Scan for the cell matching the given text and deliver its [x, y] coordinate at center. 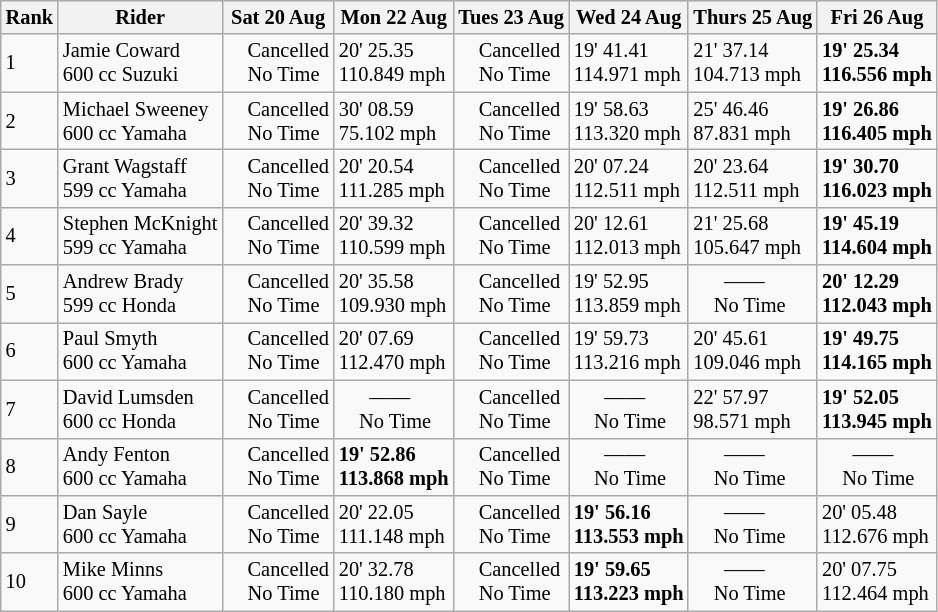
Jamie Coward 600 cc Suzuki [140, 63]
19' 59.65 113.223 mph [629, 582]
19' 59.73 113.216 mph [629, 351]
4 [30, 236]
3 [30, 178]
19' 45.19 114.604 mph [877, 236]
Sat 20 Aug [278, 17]
25' 46.46 87.831 mph [752, 121]
20' 25.35 110.849 mph [394, 63]
Rider [140, 17]
19' 30.70 116.023 mph [877, 178]
20' 05.48 112.676 mph [877, 524]
Tues 23 Aug [510, 17]
19' 52.05 113.945 mph [877, 409]
19' 56.16 113.553 mph [629, 524]
Thurs 25 Aug [752, 17]
21' 37.14 104.713 mph [752, 63]
19' 41.41 114.971 mph [629, 63]
20' 22.05 111.148 mph [394, 524]
Stephen McKnight 599 cc Yamaha [140, 236]
30' 08.59 75.102 mph [394, 121]
Mon 22 Aug [394, 17]
19' 26.86 116.405 mph [877, 121]
7 [30, 409]
9 [30, 524]
20' 23.64 112.511 mph [752, 178]
20' 20.54 111.285 mph [394, 178]
20' 07.69 112.470 mph [394, 351]
20' 07.75 112.464 mph [877, 582]
10 [30, 582]
Grant Wagstaff 599 cc Yamaha [140, 178]
19' 58.63 113.320 mph [629, 121]
20' 12.29 112.043 mph [877, 294]
20' 07.24 112.511 mph [629, 178]
Michael Sweeney 600 cc Yamaha [140, 121]
David Lumsden 600 cc Honda [140, 409]
19' 49.75 114.165 mph [877, 351]
20' 12.61 112.013 mph [629, 236]
Fri 26 Aug [877, 17]
20' 45.61 109.046 mph [752, 351]
Andy Fenton 600 cc Yamaha [140, 467]
Mike Minns 600 cc Yamaha [140, 582]
1 [30, 63]
Paul Smyth 600 cc Yamaha [140, 351]
19' 52.95 113.859 mph [629, 294]
6 [30, 351]
Andrew Brady 599 cc Honda [140, 294]
20' 35.58 109.930 mph [394, 294]
Dan Sayle 600 cc Yamaha [140, 524]
21' 25.68 105.647 mph [752, 236]
Rank [30, 17]
22' 57.97 98.571 mph [752, 409]
20' 39.32 110.599 mph [394, 236]
19' 25.34 116.556 mph [877, 63]
20' 32.78 110.180 mph [394, 582]
8 [30, 467]
5 [30, 294]
Wed 24 Aug [629, 17]
2 [30, 121]
19' 52.86 113.868 mph [394, 467]
